For the text-containing cell, return its midpoint in [X, Y] coordinate format. 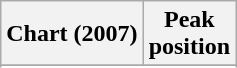
Peakposition [189, 34]
Chart (2007) [72, 34]
